From the cell containing the given text, extract its center point as [X, Y] coordinate. 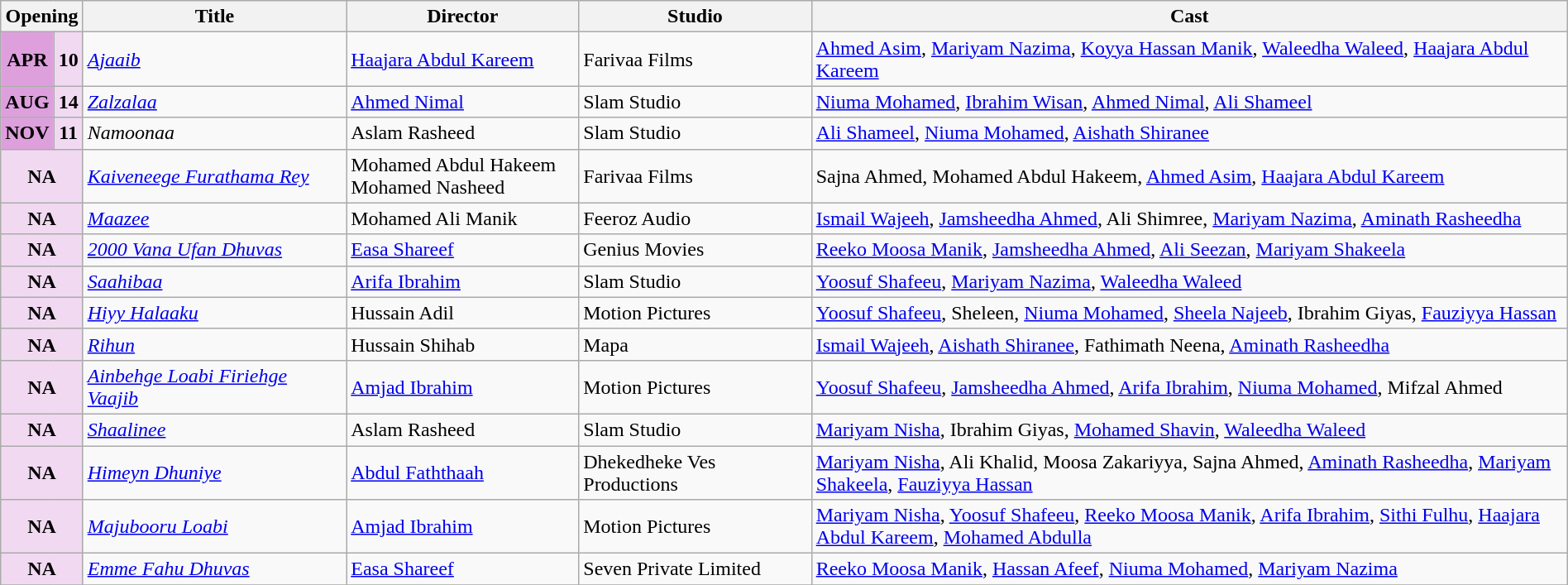
Reeko Moosa Manik, Jamsheedha Ahmed, Ali Seezan, Mariyam Shakeela [1189, 250]
Abdul Faththaah [463, 472]
Sajna Ahmed, Mohamed Abdul Hakeem, Ahmed Asim, Haajara Abdul Kareem [1189, 175]
Mapa [695, 344]
Mariyam Nisha, Ibrahim Giyas, Mohamed Shavin, Waleedha Waleed [1189, 429]
Niuma Mohamed, Ibrahim Wisan, Ahmed Nimal, Ali Shameel [1189, 102]
Feeroz Audio [695, 218]
10 [68, 60]
Emme Fahu Dhuvas [215, 569]
Shaalinee [215, 429]
Maazee [215, 218]
Ali Shameel, Niuma Mohamed, Aishath Shiranee [1189, 133]
Mohamed Ali Manik [463, 218]
Mariyam Nisha, Ali Khalid, Moosa Zakariyya, Sajna Ahmed, Aminath Rasheedha, Mariyam Shakeela, Fauziyya Hassan [1189, 472]
Genius Movies [695, 250]
11 [68, 133]
Ainbehge Loabi Firiehge Vaajib [215, 387]
Yoosuf Shafeeu, Mariyam Nazima, Waleedha Waleed [1189, 281]
Seven Private Limited [695, 569]
14 [68, 102]
Ajaaib [215, 60]
Ahmed Nimal [463, 102]
Mariyam Nisha, Yoosuf Shafeeu, Reeko Moosa Manik, Arifa Ibrahim, Sithi Fulhu, Haajara Abdul Kareem, Mohamed Abdulla [1189, 526]
Cast [1189, 17]
Hussain Adil [463, 313]
Haajara Abdul Kareem [463, 60]
Yoosuf Shafeeu, Jamsheedha Ahmed, Arifa Ibrahim, Niuma Mohamed, Mifzal Ahmed [1189, 387]
Himeyn Dhuniye [215, 472]
Saahibaa [215, 281]
2000 Vana Ufan Dhuvas [215, 250]
Majubooru Loabi [215, 526]
APR [27, 60]
Reeko Moosa Manik, Hassan Afeef, Niuma Mohamed, Mariyam Nazima [1189, 569]
Zalzalaa [215, 102]
AUG [27, 102]
Kaiveneege Furathama Rey [215, 175]
Ismail Wajeeh, Aishath Shiranee, Fathimath Neena, Aminath Rasheedha [1189, 344]
Rihun [215, 344]
Arifa Ibrahim [463, 281]
Ismail Wajeeh, Jamsheedha Ahmed, Ali Shimree, Mariyam Nazima, Aminath Rasheedha [1189, 218]
Studio [695, 17]
Namoonaa [215, 133]
Hiyy Halaaku [215, 313]
Dhekedheke Ves Productions [695, 472]
Opening [41, 17]
Mohamed Abdul HakeemMohamed Nasheed [463, 175]
Director [463, 17]
Title [215, 17]
Ahmed Asim, Mariyam Nazima, Koyya Hassan Manik, Waleedha Waleed, Haajara Abdul Kareem [1189, 60]
NOV [27, 133]
Hussain Shihab [463, 344]
Yoosuf Shafeeu, Sheleen, Niuma Mohamed, Sheela Najeeb, Ibrahim Giyas, Fauziyya Hassan [1189, 313]
